Scan for the cell matching the given text and deliver its [x, y] coordinate at center. 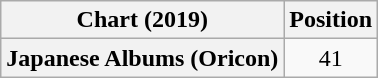
Japanese Albums (Oricon) [142, 58]
Position [331, 20]
41 [331, 58]
Chart (2019) [142, 20]
